Output the (x, y) coordinate of the center of the cell containing the given text.  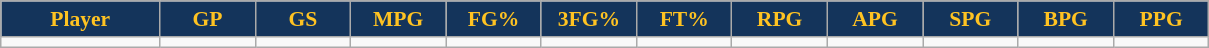
Player (80, 19)
FG% (494, 19)
SPG (970, 19)
APG (874, 19)
MPG (398, 19)
RPG (780, 19)
PPG (1161, 19)
FT% (684, 19)
GP (208, 19)
BPG (1066, 19)
GS (302, 19)
3FG% (588, 19)
